Identify which cell holds the provided text, then report its [x, y] central coordinate. 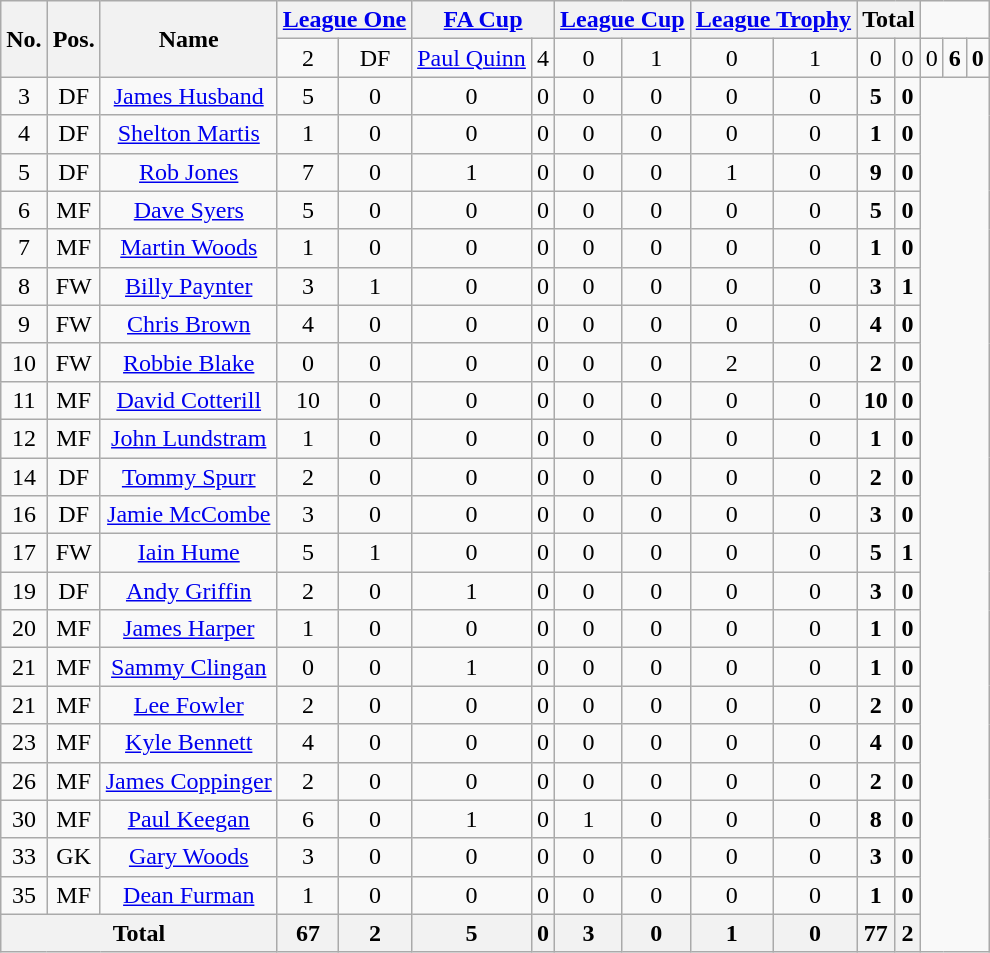
Dave Syers [188, 210]
Name [188, 39]
67 [308, 933]
33 [24, 857]
23 [24, 743]
Chris Brown [188, 324]
16 [24, 515]
David Cotterill [188, 400]
Dean Furman [188, 895]
Kyle Bennett [188, 743]
Shelton Martis [188, 134]
Lee Fowler [188, 705]
Martin Woods [188, 248]
No. [24, 39]
20 [24, 629]
30 [24, 819]
17 [24, 553]
John Lundstram [188, 438]
19 [24, 591]
Billy Paynter [188, 286]
League Cup [622, 20]
Pos. [74, 39]
Andy Griffin [188, 591]
James Harper [188, 629]
Rob Jones [188, 172]
Tommy Spurr [188, 477]
FA Cup [484, 20]
James Coppinger [188, 781]
77 [876, 933]
35 [24, 895]
Iain Hume [188, 553]
Paul Quinn [472, 58]
Robbie Blake [188, 362]
26 [24, 781]
Paul Keegan [188, 819]
11 [24, 400]
Sammy Clingan [188, 667]
14 [24, 477]
12 [24, 438]
James Husband [188, 96]
GK [74, 857]
League Trophy [773, 20]
Jamie McCombe [188, 515]
Gary Woods [188, 857]
League One [344, 20]
